For the text-containing cell, return its midpoint in [X, Y] coordinate format. 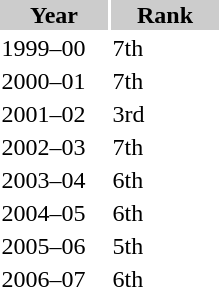
2003–04 [54, 180]
2005–06 [54, 246]
2002–03 [54, 147]
2000–01 [54, 81]
Rank [165, 15]
5th [165, 246]
2001–02 [54, 114]
1999–00 [54, 48]
2004–05 [54, 213]
Year [54, 15]
3rd [165, 114]
